From the cell containing the given text, extract its center point as [x, y] coordinate. 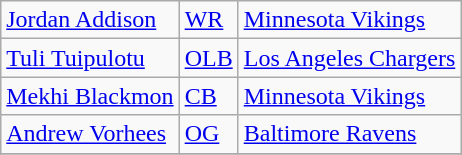
Los Angeles Chargers [350, 58]
Andrew Vorhees [90, 134]
CB [208, 96]
Tuli Tuipulotu [90, 58]
Mekhi Blackmon [90, 96]
Baltimore Ravens [350, 134]
Jordan Addison [90, 20]
WR [208, 20]
OLB [208, 58]
OG [208, 134]
